Detect which cell encompasses the target text, then output its [x, y] center coordinate. 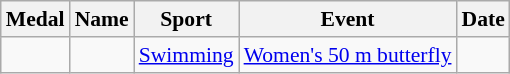
Name [102, 19]
Medal [36, 19]
Swimming [186, 55]
Event [348, 19]
Date [484, 19]
Sport [186, 19]
Women's 50 m butterfly [348, 55]
